Provide the [x, y] coordinate of the cell's center where the given text is located.  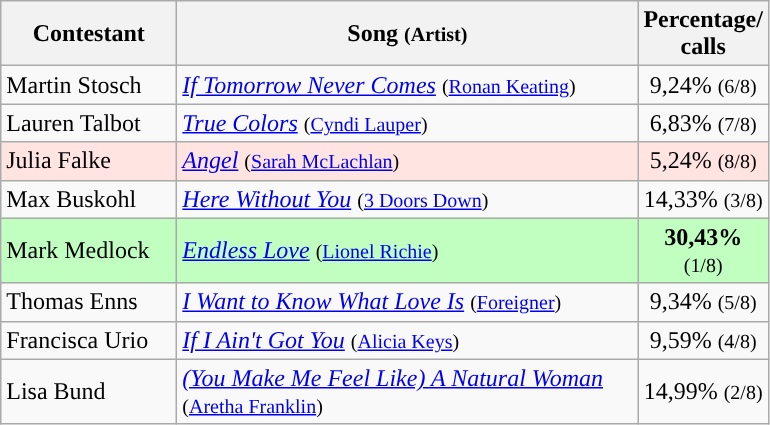
9,24% (6/8) [704, 85]
14,33% (3/8) [704, 199]
Thomas Enns [89, 302]
Song (Artist) [408, 34]
If Tomorrow Never Comes (Ronan Keating) [408, 85]
Lisa Bund [89, 392]
Percentage/calls [704, 34]
14,99% (2/8) [704, 392]
Angel (Sarah McLachlan) [408, 161]
6,83% (7/8) [704, 123]
Julia Falke [89, 161]
Mark Medlock [89, 250]
Max Buskohl [89, 199]
30,43% (1/8) [704, 250]
Lauren Talbot [89, 123]
Here Without You (3 Doors Down) [408, 199]
(You Make Me Feel Like) A Natural Woman (Aretha Franklin) [408, 392]
I Want to Know What Love Is (Foreigner) [408, 302]
5,24% (8/8) [704, 161]
Martin Stosch [89, 85]
If I Ain't Got You (Alicia Keys) [408, 340]
Endless Love (Lionel Richie) [408, 250]
Contestant [89, 34]
9,59% (4/8) [704, 340]
True Colors (Cyndi Lauper) [408, 123]
9,34% (5/8) [704, 302]
Francisca Urio [89, 340]
